Determine the (X, Y) coordinate at the center of the cell enclosing the given text.  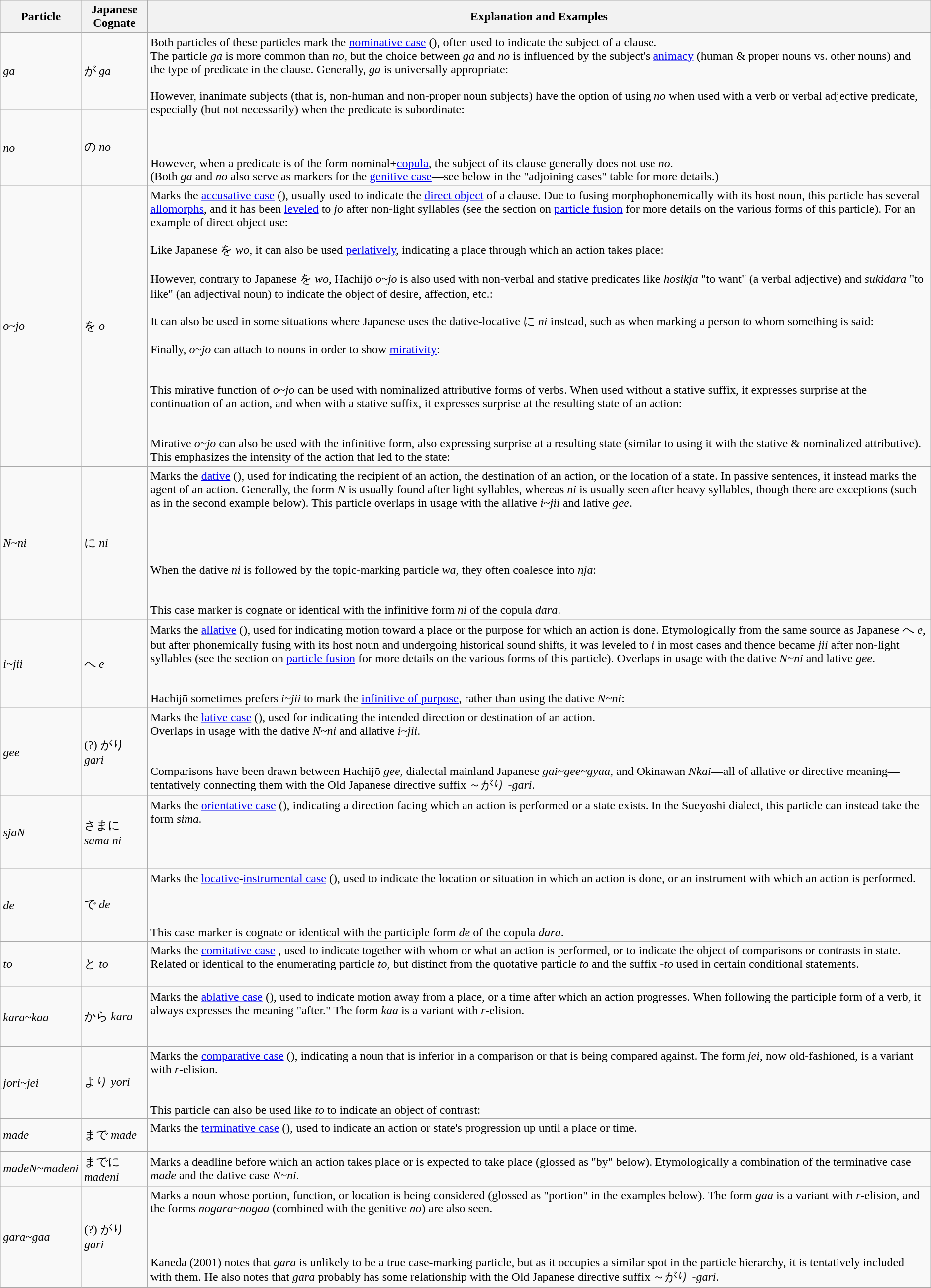
と to (114, 964)
より yori (114, 1083)
ga (41, 71)
madeN~madeni (41, 1169)
に ni (114, 543)
sjaN (41, 833)
gee (41, 752)
kara~kaa (41, 1017)
jori~jei (41, 1083)
へ e (114, 664)
Marks the terminative case (), used to indicate an action or state's progression up until a place or time. (539, 1135)
までに madeni (114, 1169)
が ga (114, 71)
N~ni (41, 543)
を o (114, 326)
de (41, 905)
no (41, 148)
o~jo (41, 326)
まで made (114, 1135)
Explanation and Examples (539, 17)
Japanese Cognate (114, 17)
Particle (41, 17)
で de (114, 905)
さまに sama ni (114, 833)
の no (114, 148)
made (41, 1135)
から kara (114, 1017)
to (41, 964)
gara~gaa (41, 1237)
i~jii (41, 664)
